Extract the [x, y] coordinate from the center of the cell holding the provided text.  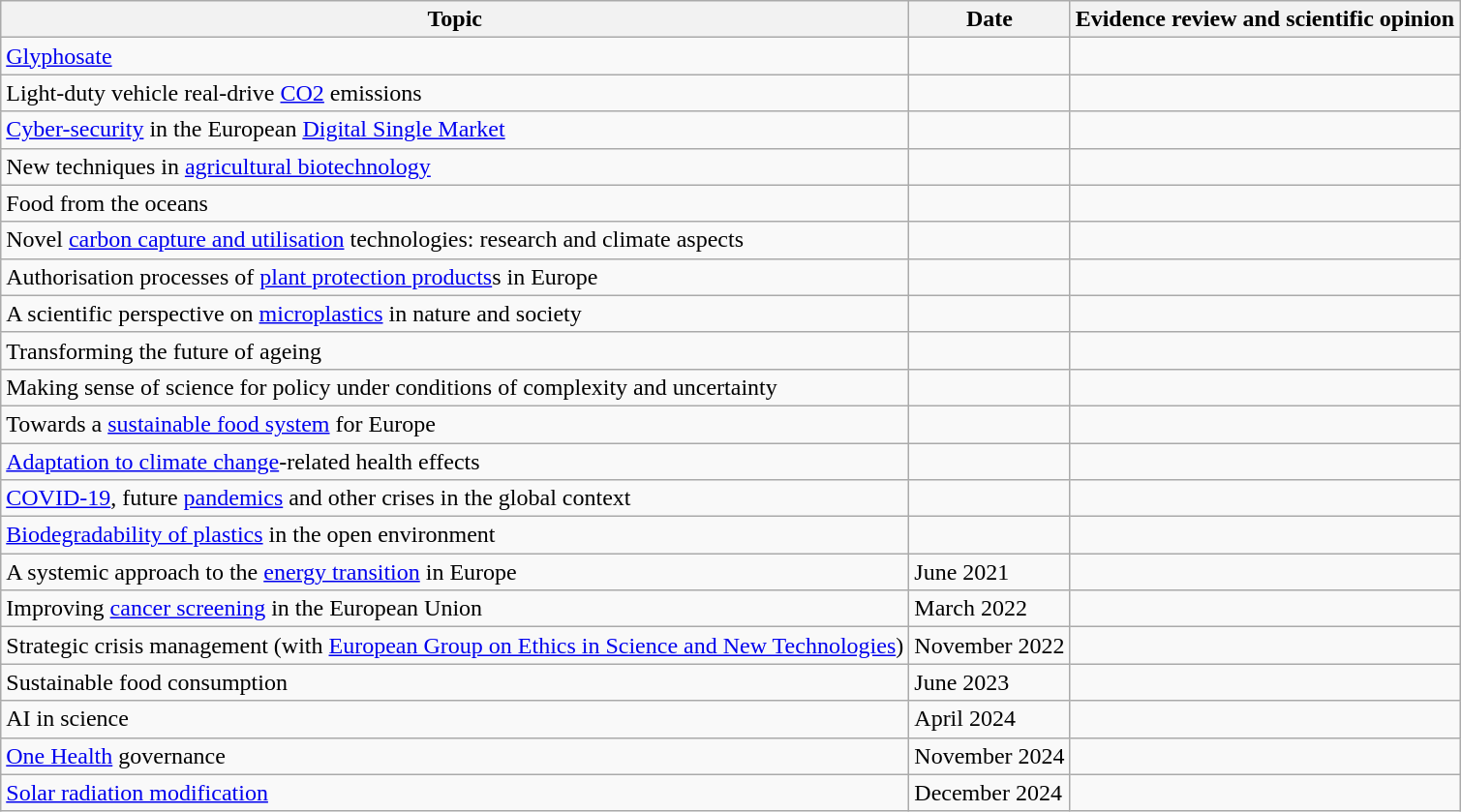
Transforming the future of ageing [455, 350]
November 2024 [989, 756]
Making sense of science for policy under conditions of complexity and uncertainty [455, 387]
AI in science [455, 719]
Topic [455, 19]
June 2023 [989, 682]
Sustainable food consumption [455, 682]
June 2021 [989, 572]
April 2024 [989, 719]
Cyber-security in the European Digital Single Market [455, 130]
Strategic crisis management (with European Group on Ethics in Science and New Technologies) [455, 646]
Novel carbon capture and utilisation technologies: research and climate aspects [455, 240]
Solar radiation modification [455, 793]
December 2024 [989, 793]
COVID-19, future pandemics and other crises in the global context [455, 498]
Authorisation processes of plant protection productss in Europe [455, 277]
Date [989, 19]
Biodegradability of plastics in the open environment [455, 535]
March 2022 [989, 609]
Light-duty vehicle real-drive CO2 emissions [455, 93]
Food from the oceans [455, 203]
Improving cancer screening in the European Union [455, 609]
November 2022 [989, 646]
A scientific perspective on microplastics in nature and society [455, 314]
Glyphosate [455, 56]
Adaptation to climate change-related health effects [455, 462]
One Health governance [455, 756]
A systemic approach to the energy transition in Europe [455, 572]
Evidence review and scientific opinion [1264, 19]
New techniques in agricultural biotechnology [455, 166]
Towards a sustainable food system for Europe [455, 424]
